For the text-containing cell, return its midpoint in (X, Y) coordinate format. 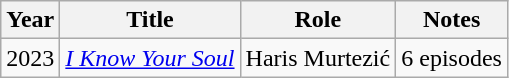
Notes (452, 20)
Haris Murtezić (318, 58)
2023 (30, 58)
6 episodes (452, 58)
Title (150, 20)
Role (318, 20)
I Know Your Soul (150, 58)
Year (30, 20)
